Return [X, Y] of the center of cell containing provided text 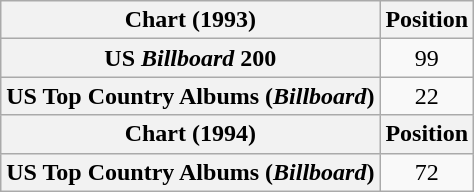
Chart (1993) [190, 20]
22 [427, 96]
72 [427, 172]
99 [427, 58]
US Billboard 200 [190, 58]
Chart (1994) [190, 134]
